Locate the cell with the specified text and output its (X, Y) center coordinate. 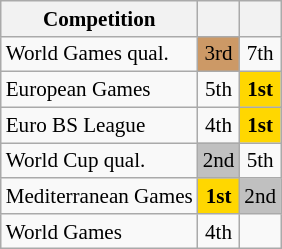
7th (260, 54)
Euro BS League (100, 124)
European Games (100, 90)
Mediterranean Games (100, 196)
World Games qual. (100, 54)
World Cup qual. (100, 160)
World Games (100, 230)
3rd (219, 54)
Competition (100, 18)
